Provide the (X, Y) coordinate of the cell's center where the given text is located.  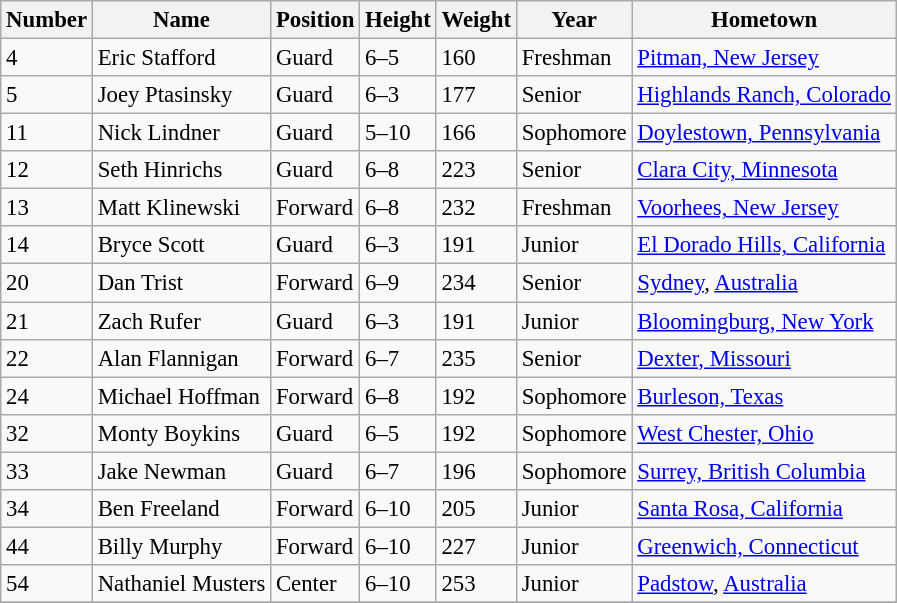
11 (47, 133)
Nick Lindner (181, 133)
166 (476, 133)
235 (476, 358)
Bloomingburg, New York (764, 321)
Joey Ptasinsky (181, 95)
223 (476, 170)
Name (181, 20)
West Chester, Ohio (764, 433)
Billy Murphy (181, 546)
44 (47, 546)
20 (47, 283)
Ben Freeland (181, 509)
Weight (476, 20)
234 (476, 283)
33 (47, 471)
Number (47, 20)
12 (47, 170)
13 (47, 208)
Bryce Scott (181, 245)
Center (316, 584)
232 (476, 208)
24 (47, 396)
Jake Newman (181, 471)
Monty Boykins (181, 433)
Greenwich, Connecticut (764, 546)
Eric Stafford (181, 58)
Highlands Ranch, Colorado (764, 95)
253 (476, 584)
227 (476, 546)
21 (47, 321)
32 (47, 433)
Matt Klinewski (181, 208)
Hometown (764, 20)
Surrey, British Columbia (764, 471)
6–9 (398, 283)
4 (47, 58)
Doylestown, Pennsylvania (764, 133)
Clara City, Minnesota (764, 170)
34 (47, 509)
Michael Hoffman (181, 396)
5–10 (398, 133)
Alan Flannigan (181, 358)
Dexter, Missouri (764, 358)
Pitman, New Jersey (764, 58)
14 (47, 245)
196 (476, 471)
205 (476, 509)
Position (316, 20)
Sydney, Australia (764, 283)
22 (47, 358)
Height (398, 20)
Burleson, Texas (764, 396)
Seth Hinrichs (181, 170)
Zach Rufer (181, 321)
177 (476, 95)
Nathaniel Musters (181, 584)
Dan Trist (181, 283)
160 (476, 58)
Santa Rosa, California (764, 509)
54 (47, 584)
Year (574, 20)
5 (47, 95)
Padstow, Australia (764, 584)
Voorhees, New Jersey (764, 208)
El Dorado Hills, California (764, 245)
